Return [X, Y] of the center of cell containing provided text 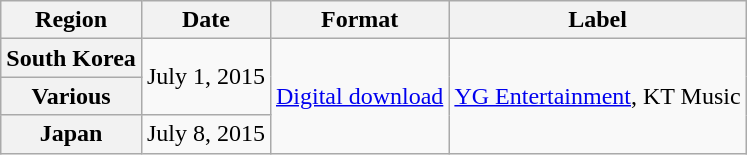
July 8, 2015 [206, 134]
Label [598, 20]
Digital download [359, 96]
Format [359, 20]
Date [206, 20]
YG Entertainment, KT Music [598, 96]
Region [72, 20]
Various [72, 96]
Japan [72, 134]
July 1, 2015 [206, 77]
South Korea [72, 58]
